For the text-containing cell, return its midpoint in [x, y] coordinate format. 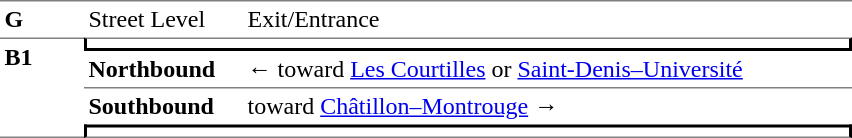
Exit/Entrance [548, 19]
G [42, 19]
B1 [42, 88]
Northbound [164, 70]
← toward Les Courtilles or Saint-Denis–Université [548, 70]
toward Châtillon–Montrouge → [548, 106]
Southbound [164, 106]
Street Level [164, 19]
